Identify which cell holds the provided text, then report its [x, y] central coordinate. 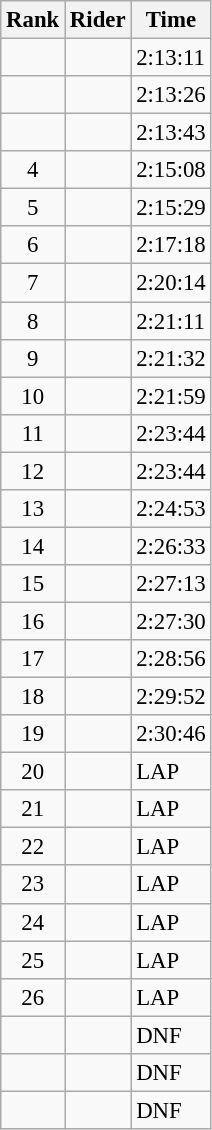
7 [33, 283]
2:27:13 [171, 584]
10 [33, 396]
2:17:18 [171, 245]
22 [33, 847]
17 [33, 659]
20 [33, 772]
16 [33, 621]
2:29:52 [171, 697]
2:27:30 [171, 621]
9 [33, 358]
2:13:43 [171, 133]
2:13:11 [171, 58]
8 [33, 321]
26 [33, 997]
15 [33, 584]
24 [33, 922]
21 [33, 809]
2:15:29 [171, 208]
13 [33, 509]
2:26:33 [171, 546]
4 [33, 170]
Rank [33, 20]
2:21:59 [171, 396]
2:28:56 [171, 659]
2:20:14 [171, 283]
12 [33, 471]
19 [33, 734]
6 [33, 245]
2:30:46 [171, 734]
5 [33, 208]
25 [33, 960]
Time [171, 20]
11 [33, 433]
Rider [98, 20]
23 [33, 885]
2:15:08 [171, 170]
2:21:11 [171, 321]
18 [33, 697]
14 [33, 546]
2:13:26 [171, 95]
2:24:53 [171, 509]
2:21:32 [171, 358]
